Provide the [X, Y] coordinate of the cell's center where the given text is located.  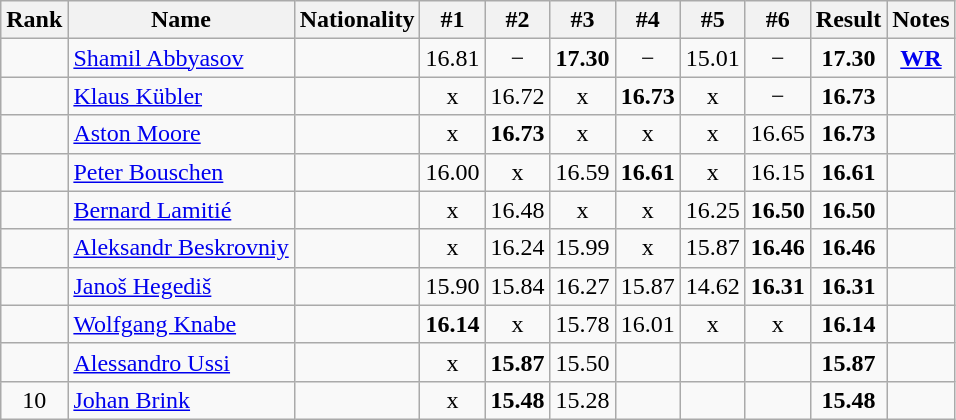
#6 [778, 20]
Johan Brink [181, 400]
16.00 [452, 172]
16.15 [778, 172]
15.50 [582, 362]
16.01 [648, 324]
#5 [712, 20]
16.27 [582, 286]
14.62 [712, 286]
Shamil Abbyasov [181, 58]
Janoš Hegediš [181, 286]
Rank [34, 20]
16.48 [518, 210]
16.81 [452, 58]
15.90 [452, 286]
16.25 [712, 210]
Nationality [357, 20]
16.24 [518, 248]
Notes [921, 20]
15.28 [582, 400]
16.59 [582, 172]
16.65 [778, 134]
Klaus Kübler [181, 96]
#3 [582, 20]
Name [181, 20]
Bernard Lamitié [181, 210]
10 [34, 400]
15.78 [582, 324]
Result [848, 20]
#1 [452, 20]
15.01 [712, 58]
Peter Bouschen [181, 172]
15.84 [518, 286]
15.99 [582, 248]
16.72 [518, 96]
WR [921, 58]
#2 [518, 20]
Aleksandr Beskrovniy [181, 248]
#4 [648, 20]
Alessandro Ussi [181, 362]
Aston Moore [181, 134]
Wolfgang Knabe [181, 324]
